Provide the [x, y] coordinate of the cell's center where the given text is located.  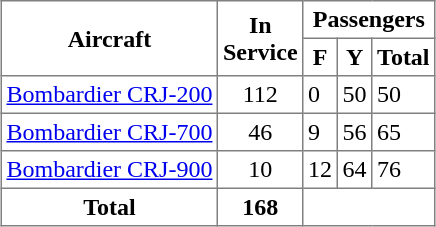
Aircraft [109, 38]
10 [260, 170]
In Service [260, 38]
12 [320, 170]
Y [354, 57]
76 [404, 170]
56 [354, 132]
0 [320, 95]
112 [260, 95]
65 [404, 132]
64 [354, 170]
46 [260, 132]
9 [320, 132]
168 [260, 207]
Bombardier CRJ-200 [109, 95]
Passengers [369, 20]
F [320, 57]
Bombardier CRJ-900 [109, 170]
Bombardier CRJ-700 [109, 132]
